Extract the (x, y) coordinate from the center of the cell holding the provided text.  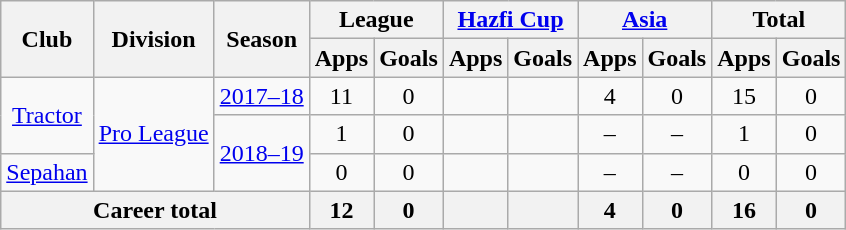
Division (154, 39)
2018–19 (262, 153)
Club (47, 39)
Sepahan (47, 172)
2017–18 (262, 96)
Total (779, 20)
Tractor (47, 115)
11 (341, 96)
Career total (155, 210)
12 (341, 210)
Asia (645, 20)
15 (744, 96)
16 (744, 210)
Season (262, 39)
League (376, 20)
Hazfi Cup (510, 20)
Pro League (154, 134)
